Identify which cell holds the provided text, then report its [x, y] central coordinate. 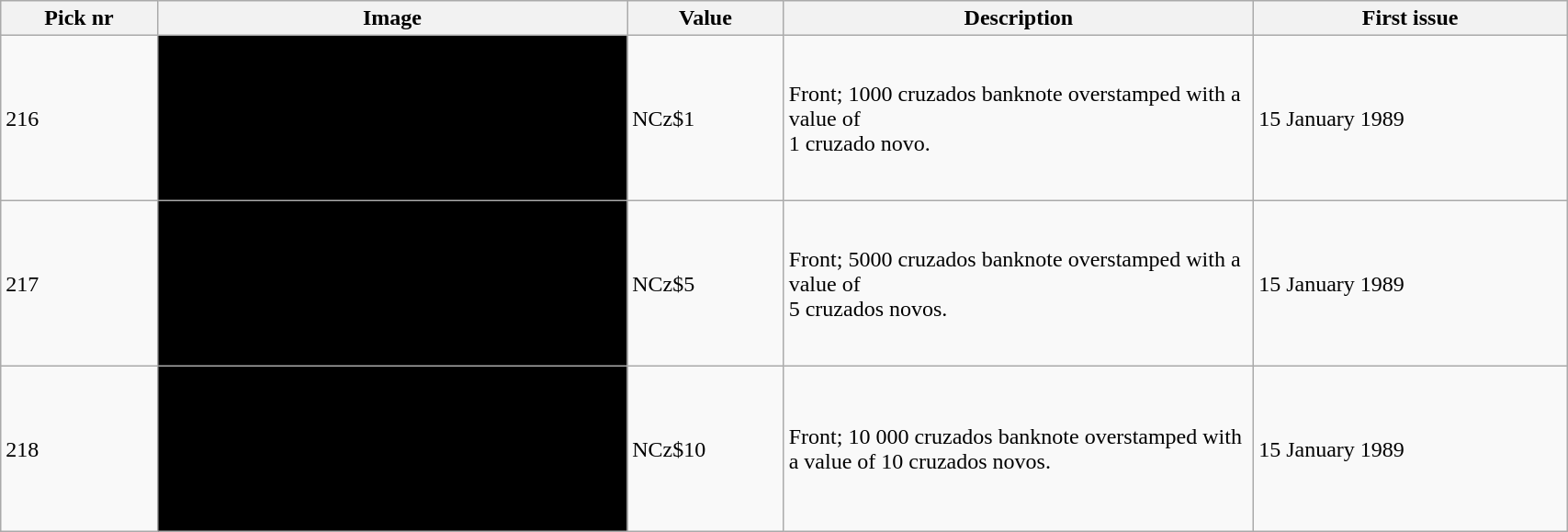
Front; 10 000 cruzados banknote overstamped with a value of 10 cruzados novos. [1018, 449]
218 [79, 449]
Front; 1000 cruzados banknote overstamped with a value of1 cruzado novo. [1018, 119]
First issue [1411, 18]
Value [705, 18]
Description [1018, 18]
NCz$5 [705, 284]
Front; 5000 cruzados banknote overstamped with a value of5 cruzados novos. [1018, 284]
NCz$10 [705, 449]
216 [79, 119]
217 [79, 284]
Pick nr [79, 18]
Image [391, 18]
NCz$1 [705, 119]
